Determine the (x, y) coordinate at the center of the cell enclosing the given text.  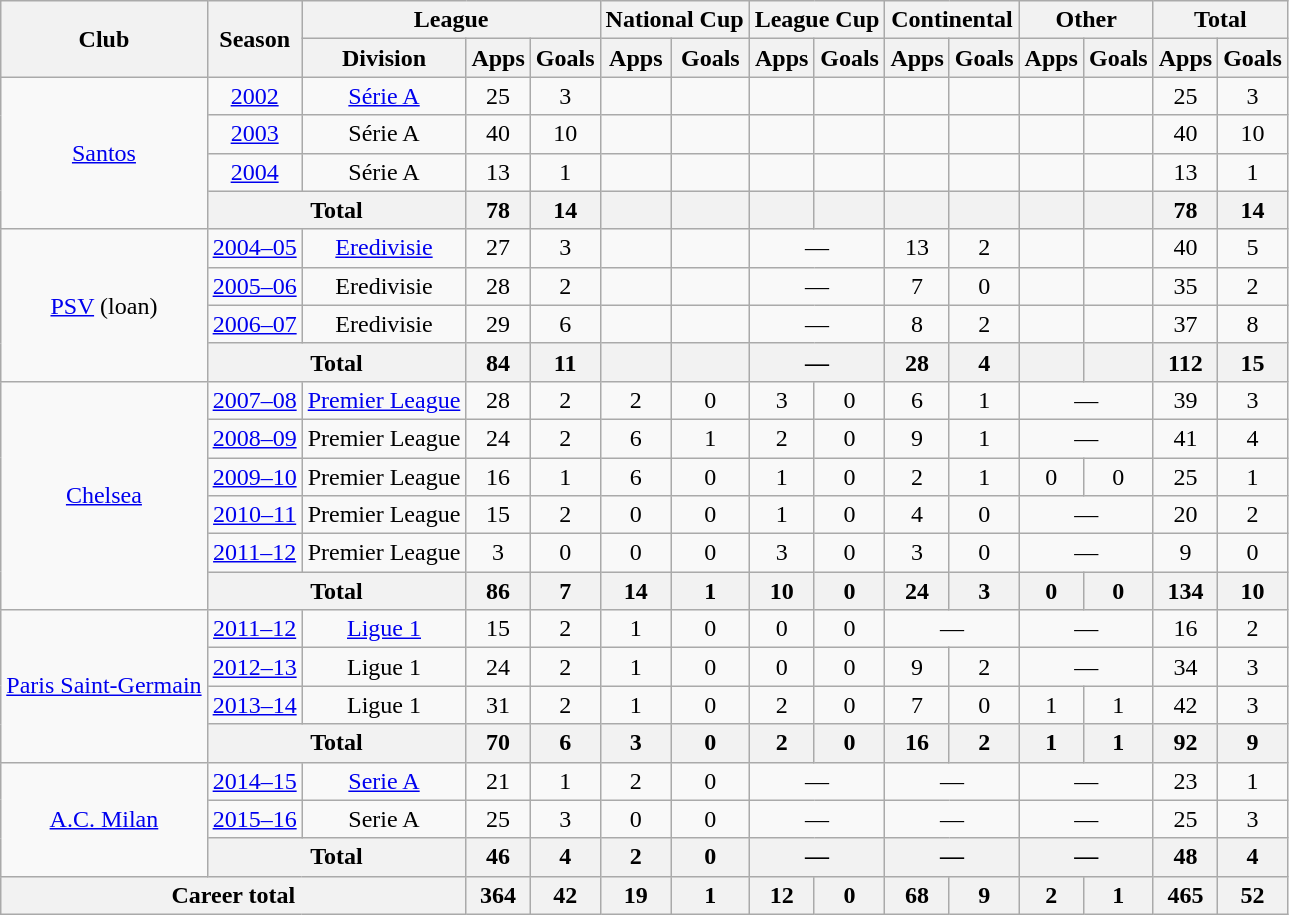
2012–13 (254, 667)
National Cup (674, 20)
31 (498, 705)
Career total (234, 895)
2006–07 (254, 324)
2009–10 (254, 477)
2004 (254, 172)
PSV (loan) (104, 305)
2014–15 (254, 781)
364 (498, 895)
2004–05 (254, 248)
Other (1086, 20)
12 (782, 895)
92 (1185, 743)
52 (1253, 895)
39 (1185, 400)
27 (498, 248)
Paris Saint-Germain (104, 686)
134 (1185, 591)
2003 (254, 134)
35 (1185, 286)
465 (1185, 895)
68 (917, 895)
2007–08 (254, 400)
2013–14 (254, 705)
29 (498, 324)
41 (1185, 438)
46 (498, 857)
112 (1185, 362)
5 (1253, 248)
Season (254, 39)
Continental (952, 20)
19 (636, 895)
86 (498, 591)
2002 (254, 96)
37 (1185, 324)
20 (1185, 515)
Club (104, 39)
2015–16 (254, 819)
21 (498, 781)
84 (498, 362)
11 (565, 362)
70 (498, 743)
League Cup (817, 20)
48 (1185, 857)
2010–11 (254, 515)
League (451, 20)
23 (1185, 781)
Division (384, 58)
Chelsea (104, 495)
Santos (104, 153)
2005–06 (254, 286)
2008–09 (254, 438)
34 (1185, 667)
A.C. Milan (104, 819)
